Pinpoint the cell where the given text exists, returning its (X, Y) midpoint coordinate. 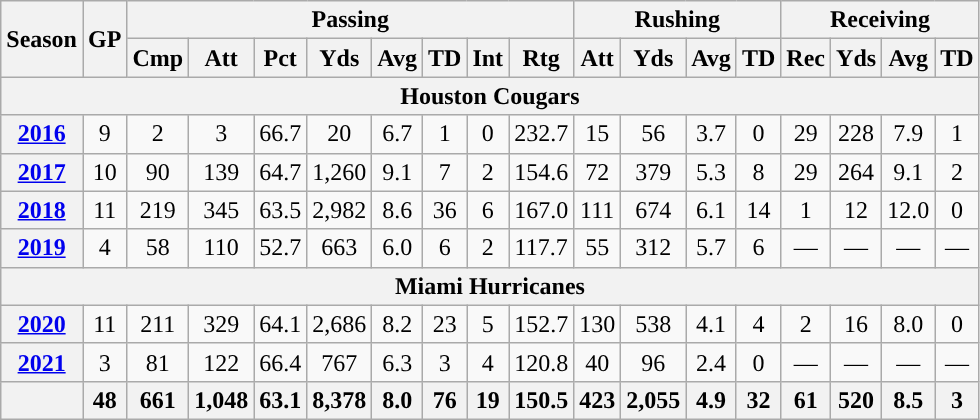
Int (488, 58)
76 (444, 400)
23 (444, 324)
663 (340, 248)
122 (222, 362)
Rec (806, 58)
8 (758, 172)
4.1 (712, 324)
Pct (280, 58)
55 (598, 248)
56 (654, 134)
Passing (350, 20)
6.1 (712, 210)
120.8 (542, 362)
345 (222, 210)
6.0 (398, 248)
1,260 (340, 172)
63.1 (280, 400)
8.2 (398, 324)
12 (856, 210)
58 (158, 248)
767 (340, 362)
8,378 (340, 400)
GP (104, 39)
538 (654, 324)
52.7 (280, 248)
Miami Hurricanes (490, 286)
150.5 (542, 400)
7 (444, 172)
5.3 (712, 172)
96 (654, 362)
167.0 (542, 210)
40 (598, 362)
219 (158, 210)
2,055 (654, 400)
12.0 (908, 210)
15 (598, 134)
19 (488, 400)
20 (340, 134)
379 (654, 172)
264 (856, 172)
312 (654, 248)
48 (104, 400)
674 (654, 210)
130 (598, 324)
111 (598, 210)
61 (806, 400)
66.7 (280, 134)
152.7 (542, 324)
423 (598, 400)
66.4 (280, 362)
64.7 (280, 172)
36 (444, 210)
16 (856, 324)
Season (42, 39)
8.6 (398, 210)
32 (758, 400)
232.7 (542, 134)
63.5 (280, 210)
2,982 (340, 210)
2018 (42, 210)
Receiving (880, 20)
Houston Cougars (490, 96)
211 (158, 324)
2,686 (340, 324)
2016 (42, 134)
10 (104, 172)
520 (856, 400)
72 (598, 172)
Cmp (158, 58)
2.4 (712, 362)
154.6 (542, 172)
14 (758, 210)
64.1 (280, 324)
4.9 (712, 400)
329 (222, 324)
8.5 (908, 400)
6.3 (398, 362)
5.7 (712, 248)
139 (222, 172)
6.7 (398, 134)
2017 (42, 172)
5 (488, 324)
2019 (42, 248)
Rushing (678, 20)
9 (104, 134)
661 (158, 400)
Rtg (542, 58)
2020 (42, 324)
7.9 (908, 134)
117.7 (542, 248)
81 (158, 362)
3.7 (712, 134)
228 (856, 134)
1,048 (222, 400)
2021 (42, 362)
110 (222, 248)
90 (158, 172)
